Determine the [x, y] coordinate at the center of the cell enclosing the given text.  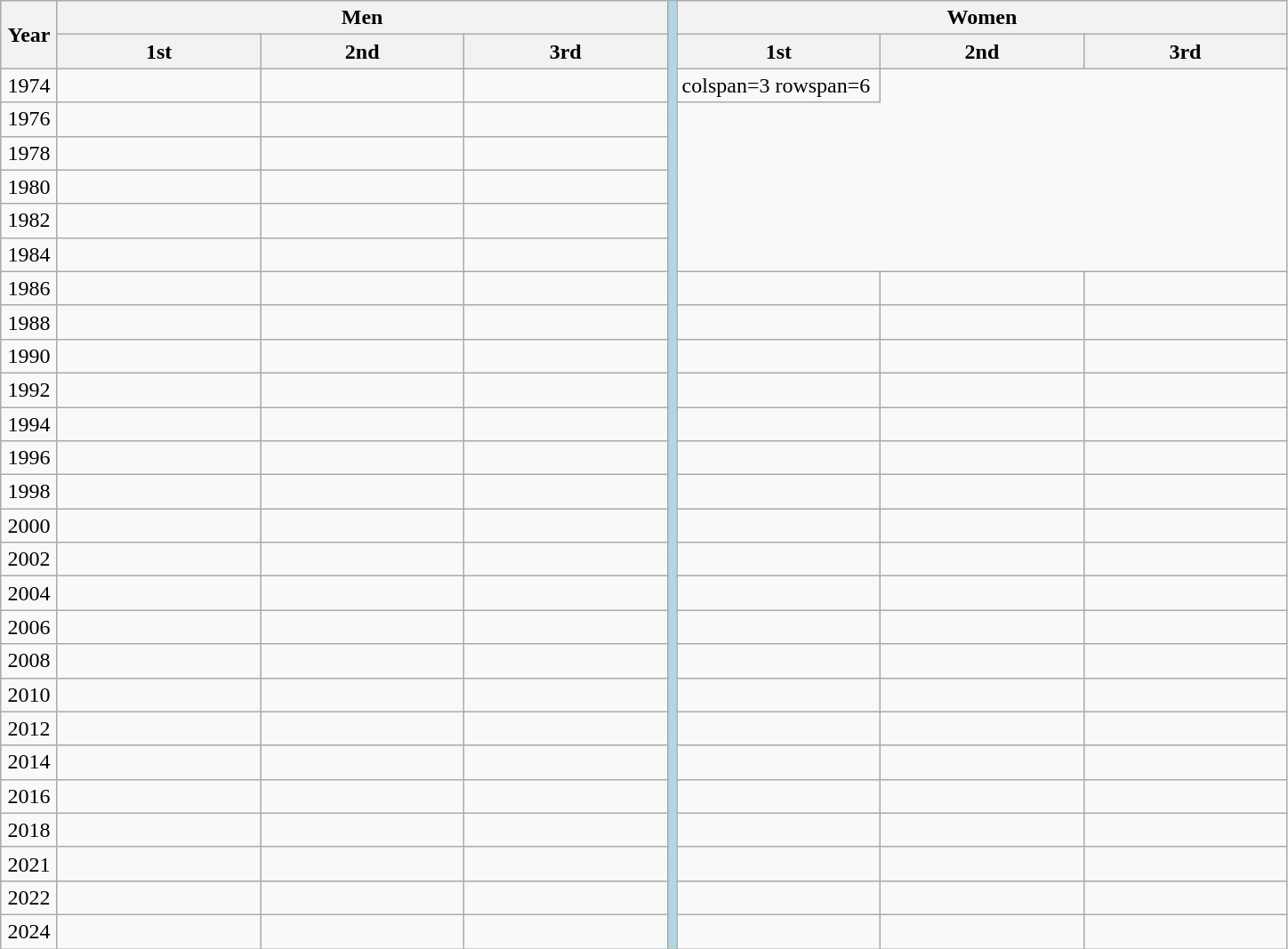
2022 [29, 897]
2010 [29, 695]
2014 [29, 762]
1974 [29, 85]
1982 [29, 221]
2002 [29, 559]
Year [29, 35]
1976 [29, 119]
1986 [29, 288]
2016 [29, 796]
2021 [29, 864]
2004 [29, 593]
1996 [29, 458]
2006 [29, 627]
1978 [29, 153]
2012 [29, 728]
colspan=3 rowspan=6 [779, 85]
1980 [29, 187]
Women [982, 18]
1990 [29, 356]
1984 [29, 254]
2008 [29, 661]
1994 [29, 424]
1998 [29, 492]
2024 [29, 931]
1988 [29, 322]
2018 [29, 830]
1992 [29, 390]
Men [362, 18]
2000 [29, 526]
